Search for the cell housing the specified text and yield its [X, Y] center coordinate. 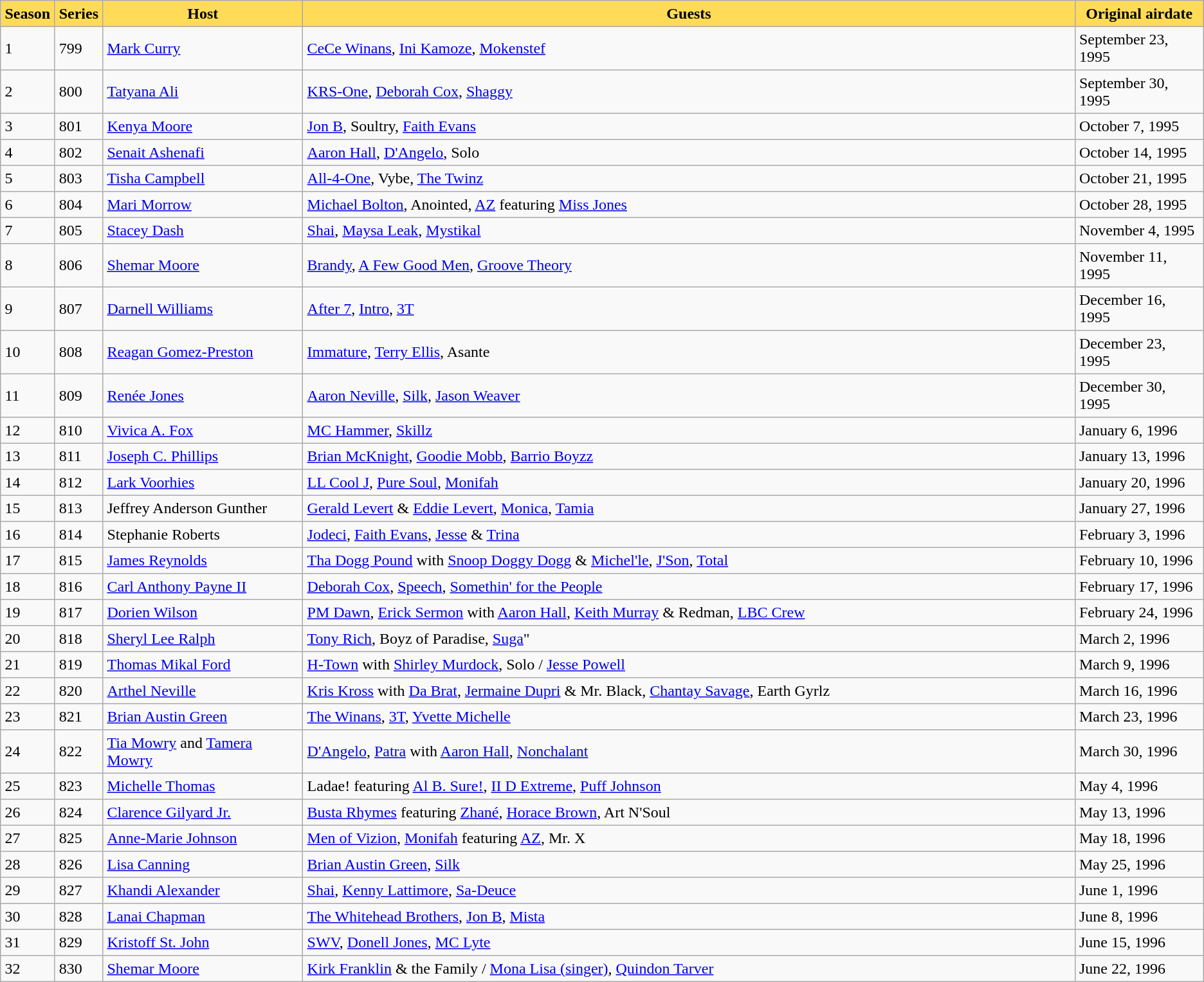
September 23, 1995 [1139, 48]
32 [28, 968]
Joseph C. Phillips [203, 456]
Stacey Dash [203, 230]
808 [78, 352]
824 [78, 812]
January 20, 1996 [1139, 482]
11 [28, 396]
22 [28, 691]
November 4, 1995 [1139, 230]
Tatyana Ali [203, 92]
4 [28, 152]
Anne-Marie Johnson [203, 838]
30 [28, 916]
January 6, 1996 [1139, 430]
804 [78, 205]
MC Hammer, Skillz [689, 430]
2 [28, 92]
828 [78, 916]
Mark Curry [203, 48]
Carl Anthony Payne II [203, 586]
Arthel Neville [203, 691]
Lanai Chapman [203, 916]
5 [28, 178]
826 [78, 864]
Darnell Williams [203, 309]
807 [78, 309]
March 16, 1996 [1139, 691]
Kristoff St. John [203, 942]
Season [28, 14]
23 [28, 716]
January 27, 1996 [1139, 508]
March 2, 1996 [1139, 639]
Deborah Cox, Speech, Somethin' for the People [689, 586]
PM Dawn, Erick Sermon with Aaron Hall, Keith Murray & Redman, LBC Crew [689, 612]
Thomas Mikal Ford [203, 664]
822 [78, 752]
May 13, 1996 [1139, 812]
December 23, 1995 [1139, 352]
14 [28, 482]
825 [78, 838]
Brian McKnight, Goodie Mobb, Barrio Boyzz [689, 456]
Michael Bolton, Anointed, AZ featuring Miss Jones [689, 205]
26 [28, 812]
Clarence Gilyard Jr. [203, 812]
Tisha Campbell [203, 178]
15 [28, 508]
25 [28, 786]
816 [78, 586]
24 [28, 752]
3 [28, 126]
806 [78, 266]
March 23, 1996 [1139, 716]
Busta Rhymes featuring Zhané, Horace Brown, Art N'Soul [689, 812]
Lisa Canning [203, 864]
809 [78, 396]
October 28, 1995 [1139, 205]
7 [28, 230]
February 17, 1996 [1139, 586]
Immature, Terry Ellis, Asante [689, 352]
803 [78, 178]
November 11, 1995 [1139, 266]
805 [78, 230]
The Whitehead Brothers, Jon B, Mista [689, 916]
KRS-One, Deborah Cox, Shaggy [689, 92]
21 [28, 664]
Guests [689, 14]
Shai, Maysa Leak, Mystikal [689, 230]
Kenya Moore [203, 126]
829 [78, 942]
Ladae! featuring Al B. Sure!, II D Extreme, Puff Johnson [689, 786]
October 14, 1995 [1139, 152]
Michelle Thomas [203, 786]
17 [28, 560]
821 [78, 716]
Aaron Neville, Silk, Jason Weaver [689, 396]
Host [203, 14]
March 9, 1996 [1139, 664]
13 [28, 456]
February 10, 1996 [1139, 560]
May 25, 1996 [1139, 864]
Tia Mowry and Tamera Mowry [203, 752]
Brian Austin Green, Silk [689, 864]
6 [28, 205]
Original airdate [1139, 14]
June 8, 1996 [1139, 916]
Vivica A. Fox [203, 430]
823 [78, 786]
The Winans, 3T, Yvette Michelle [689, 716]
Kris Kross with Da Brat, Jermaine Dupri & Mr. Black, Chantay Savage, Earth Gyrlz [689, 691]
10 [28, 352]
James Reynolds [203, 560]
Series [78, 14]
811 [78, 456]
18 [28, 586]
Dorien Wilson [203, 612]
819 [78, 664]
799 [78, 48]
20 [28, 639]
9 [28, 309]
830 [78, 968]
Shai, Kenny Lattimore, Sa-Deuce [689, 890]
Jeffrey Anderson Gunther [203, 508]
D'Angelo, Patra with Aaron Hall, Nonchalant [689, 752]
CeCe Winans, Ini Kamoze, Mokenstef [689, 48]
January 13, 1996 [1139, 456]
16 [28, 534]
June 1, 1996 [1139, 890]
Mari Morrow [203, 205]
Stephanie Roberts [203, 534]
Senait Ashenafi [203, 152]
27 [28, 838]
Kirk Franklin & the Family / Mona Lisa (singer), Quindon Tarver [689, 968]
October 21, 1995 [1139, 178]
Sheryl Lee Ralph [203, 639]
Khandi Alexander [203, 890]
Tony Rich, Boyz of Paradise, Suga" [689, 639]
810 [78, 430]
28 [28, 864]
31 [28, 942]
March 30, 1996 [1139, 752]
February 24, 1996 [1139, 612]
SWV, Donell Jones, MC Lyte [689, 942]
29 [28, 890]
December 30, 1995 [1139, 396]
813 [78, 508]
812 [78, 482]
12 [28, 430]
Gerald Levert & Eddie Levert, Monica, Tamia [689, 508]
Jodeci, Faith Evans, Jesse & Trina [689, 534]
June 15, 1996 [1139, 942]
May 4, 1996 [1139, 786]
Men of Vizion, Monifah featuring AZ, Mr. X [689, 838]
October 7, 1995 [1139, 126]
Brandy, A Few Good Men, Groove Theory [689, 266]
817 [78, 612]
May 18, 1996 [1139, 838]
Tha Dogg Pound with Snoop Doggy Dogg & Michel'le, J'Son, Total [689, 560]
801 [78, 126]
Renée Jones [203, 396]
800 [78, 92]
814 [78, 534]
Jon B, Soultry, Faith Evans [689, 126]
19 [28, 612]
802 [78, 152]
December 16, 1995 [1139, 309]
February 3, 1996 [1139, 534]
Aaron Hall, D'Angelo, Solo [689, 152]
1 [28, 48]
All-4-One, Vybe, The Twinz [689, 178]
Reagan Gomez-Preston [203, 352]
September 30, 1995 [1139, 92]
815 [78, 560]
8 [28, 266]
LL Cool J, Pure Soul, Monifah [689, 482]
818 [78, 639]
Lark Voorhies [203, 482]
Brian Austin Green [203, 716]
After 7, Intro, 3T [689, 309]
827 [78, 890]
H-Town with Shirley Murdock, Solo / Jesse Powell [689, 664]
June 22, 1996 [1139, 968]
820 [78, 691]
